Search for the cell housing the specified text and yield its [x, y] center coordinate. 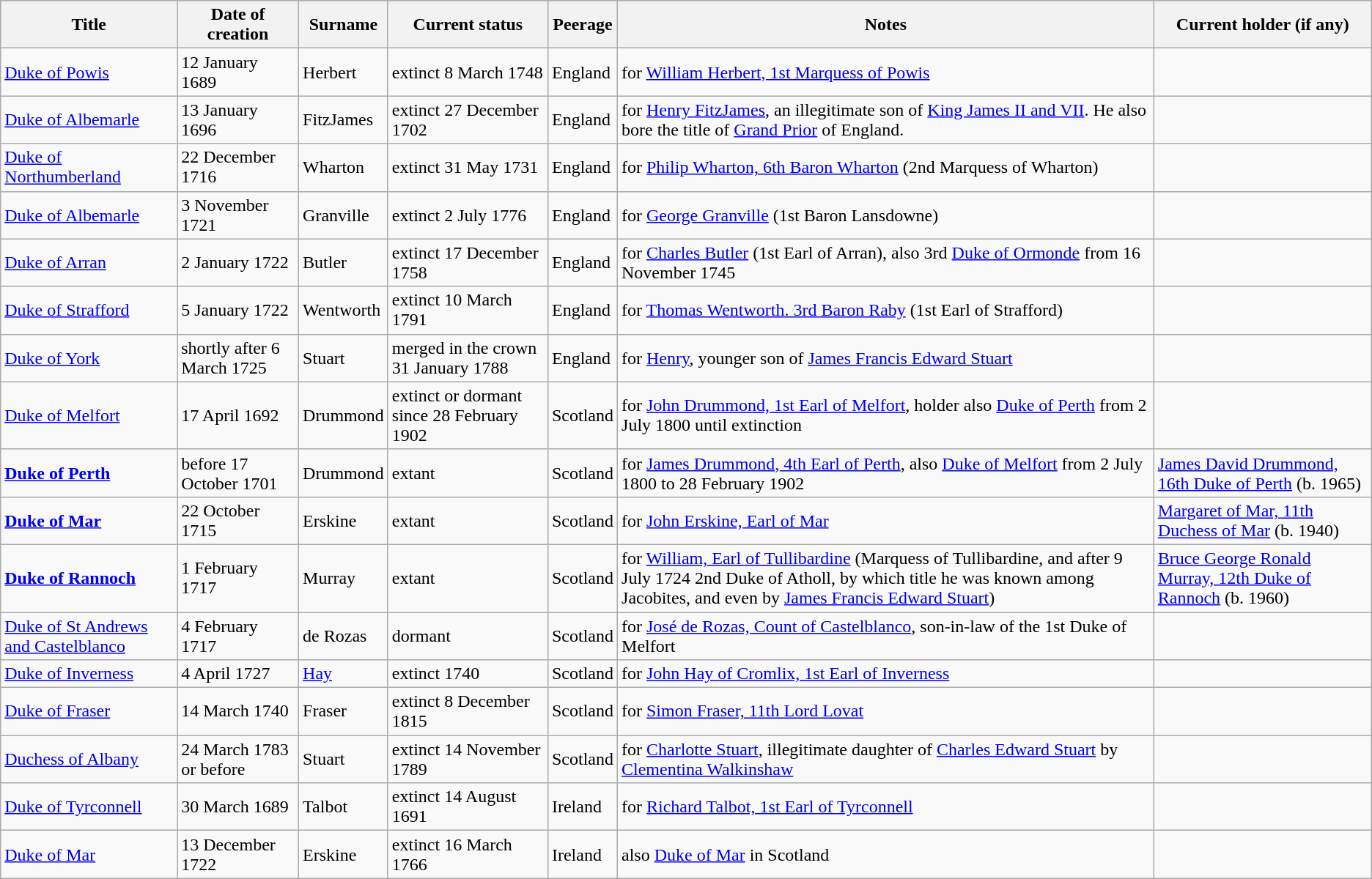
extinct 14 November 1789 [468, 759]
Peerage [582, 25]
extinct 10 March 1791 [468, 311]
2 January 1722 [238, 262]
merged in the crown 31 January 1788 [468, 357]
James David Drummond, 16th Duke of Perth (b. 1965) [1262, 473]
4 February 1717 [238, 636]
Duke of Inverness [89, 674]
Margaret of Mar, 11th Duchess of Mar (b. 1940) [1262, 520]
extinct 2 July 1776 [468, 215]
Surname [344, 25]
Duke of Tyrconnell [89, 807]
Date of creation [238, 25]
Duke of York [89, 357]
extinct 1740 [468, 674]
Duke of Rannoch [89, 578]
Duke of St Andrews and Castelblanco [89, 636]
Duke of Arran [89, 262]
Duke of Melfort [89, 415]
extinct or dormant since 28 February 1902 [468, 415]
Bruce George Ronald Murray, 12th Duke of Rannoch (b. 1960) [1262, 578]
for James Drummond, 4th Earl of Perth, also Duke of Melfort from 2 July 1800 to 28 February 1902 [886, 473]
extinct 31 May 1731 [468, 167]
Herbert [344, 72]
for Charlotte Stuart, illegitimate daughter of Charles Edward Stuart by Clementina Walkinshaw [886, 759]
Duchess of Albany [89, 759]
extinct 17 December 1758 [468, 262]
Murray [344, 578]
extinct 8 March 1748 [468, 72]
for Philip Wharton, 6th Baron Wharton (2nd Marquess of Wharton) [886, 167]
Duke of Powis [89, 72]
Fraser [344, 712]
for José de Rozas, Count of Castelblanco, son-in-law of the 1st Duke of Melfort [886, 636]
for George Granville (1st Baron Lansdowne) [886, 215]
Duke of Northumberland [89, 167]
for John Erskine, Earl of Mar [886, 520]
4 April 1727 [238, 674]
also Duke of Mar in Scotland [886, 854]
3 November 1721 [238, 215]
shortly after 6 March 1725 [238, 357]
for Henry, younger son of James Francis Edward Stuart [886, 357]
Duke of Strafford [89, 311]
14 March 1740 [238, 712]
Title [89, 25]
extinct 8 December 1815 [468, 712]
de Rozas [344, 636]
17 April 1692 [238, 415]
for Charles Butler (1st Earl of Arran), also 3rd Duke of Ormonde from 16 November 1745 [886, 262]
13 December 1722 [238, 854]
Current holder (if any) [1262, 25]
5 January 1722 [238, 311]
Wentworth [344, 311]
for Simon Fraser, 11th Lord Lovat [886, 712]
1 February 1717 [238, 578]
for John Drummond, 1st Earl of Melfort, holder also Duke of Perth from 2 July 1800 until extinction [886, 415]
22 December 1716 [238, 167]
Granville [344, 215]
24 March 1783 or before [238, 759]
extinct 27 December 1702 [468, 120]
12 January 1689 [238, 72]
30 March 1689 [238, 807]
13 January 1696 [238, 120]
for Thomas Wentworth. 3rd Baron Raby (1st Earl of Strafford) [886, 311]
Notes [886, 25]
Talbot [344, 807]
Hay [344, 674]
Wharton [344, 167]
for Henry FitzJames, an illegitimate son of King James II and VII. He also bore the title of Grand Prior of England. [886, 120]
Current status [468, 25]
extinct 14 August 1691 [468, 807]
22 October 1715 [238, 520]
for Richard Talbot, 1st Earl of Tyrconnell [886, 807]
dormant [468, 636]
Butler [344, 262]
before 17 October 1701 [238, 473]
Duke of Perth [89, 473]
for John Hay of Cromlix, 1st Earl of Inverness [886, 674]
Duke of Fraser [89, 712]
FitzJames [344, 120]
for William Herbert, 1st Marquess of Powis [886, 72]
extinct 16 March 1766 [468, 854]
